Identify which cell holds the provided text, then report its (x, y) central coordinate. 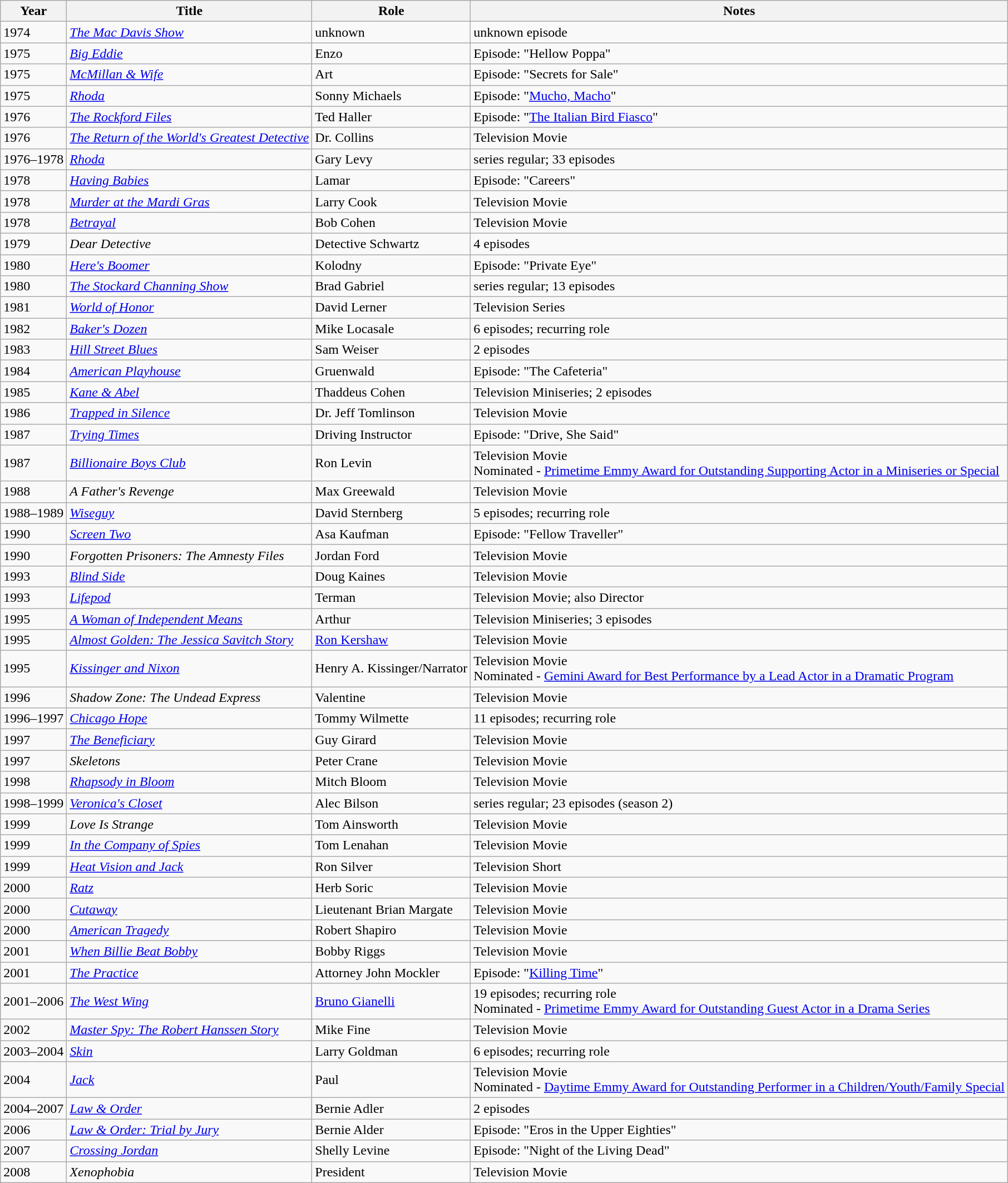
Forgotten Prisoners: The Amnesty Files (189, 555)
1985 (33, 392)
Episode: "Careers" (739, 180)
4 episodes (739, 244)
Dr. Collins (392, 138)
Brad Gabriel (392, 286)
Love Is Strange (189, 824)
1996 (33, 697)
Larry Goldman (392, 1051)
Episode: "Hellow Poppa" (739, 53)
Doug Kaines (392, 576)
Peter Crane (392, 761)
Chicago Hope (189, 719)
series regular; 23 episodes (season 2) (739, 803)
11 episodes; recurring role (739, 719)
Kane & Abel (189, 392)
1986 (33, 413)
Bob Cohen (392, 222)
2004 (33, 1080)
Mitch Bloom (392, 782)
Henry A. Kissinger/Narrator (392, 669)
Veronica's Closet (189, 803)
Wiseguy (189, 513)
Lieutenant Brian Margate (392, 909)
Betrayal (189, 222)
Asa Kaufman (392, 534)
unknown (392, 32)
Television Series (739, 308)
Mike Fine (392, 1030)
2002 (33, 1030)
1996–1997 (33, 719)
A Father's Revenge (189, 492)
Law & Order (189, 1108)
A Woman of Independent Means (189, 619)
Paul (392, 1080)
Ron Levin (392, 463)
The Beneficiary (189, 740)
Episode: "Mucho, Macho" (739, 96)
Year (33, 11)
2006 (33, 1130)
Bobby Riggs (392, 951)
Ron Silver (392, 867)
Role (392, 11)
2003–2004 (33, 1051)
Bernie Adler (392, 1108)
World of Honor (189, 308)
2007 (33, 1151)
The Rockford Files (189, 117)
Valentine (392, 697)
American Tragedy (189, 930)
Skeletons (189, 761)
The Practice (189, 973)
Ratz (189, 888)
Herb Soric (392, 888)
1974 (33, 32)
Xenophobia (189, 1172)
series regular; 33 episodes (739, 159)
Almost Golden: The Jessica Savitch Story (189, 640)
Dr. Jeff Tomlinson (392, 413)
Jordan Ford (392, 555)
Here's Boomer (189, 265)
Tommy Wilmette (392, 719)
1998 (33, 782)
unknown episode (739, 32)
Sonny Michaels (392, 96)
Detective Schwartz (392, 244)
Episode: "Fellow Traveller" (739, 534)
Crossing Jordan (189, 1151)
Episode: "Eros in the Upper Eighties" (739, 1130)
Shadow Zone: The Undead Express (189, 697)
Master Spy: The Robert Hanssen Story (189, 1030)
Shelly Levine (392, 1151)
Driving Instructor (392, 434)
Heat Vision and Jack (189, 867)
Mike Locasale (392, 329)
Television Miniseries; 3 episodes (739, 619)
Screen Two (189, 534)
Kolodny (392, 265)
Murder at the Mardi Gras (189, 201)
Rhapsody in Bloom (189, 782)
Lamar (392, 180)
Dear Detective (189, 244)
2004–2007 (33, 1108)
2001–2006 (33, 1001)
The Stockard Channing Show (189, 286)
19 episodes; recurring roleNominated - Primetime Emmy Award for Outstanding Guest Actor in a Drama Series (739, 1001)
Blind Side (189, 576)
1976–1978 (33, 159)
Episode: "The Cafeteria" (739, 371)
The Mac Davis Show (189, 32)
Gruenwald (392, 371)
1981 (33, 308)
Sam Weiser (392, 350)
Terman (392, 597)
1988 (33, 492)
Bernie Alder (392, 1130)
Episode: "Night of the Living Dead" (739, 1151)
1984 (33, 371)
5 episodes; recurring role (739, 513)
Episode: "The Italian Bird Fiasco" (739, 117)
Max Greewald (392, 492)
Cutaway (189, 909)
Episode: "Private Eye" (739, 265)
Title (189, 11)
Trapped in Silence (189, 413)
Hill Street Blues (189, 350)
Ted Haller (392, 117)
Ron Kershaw (392, 640)
American Playhouse (189, 371)
Bruno Gianelli (392, 1001)
When Billie Beat Bobby (189, 951)
McMillan & Wife (189, 75)
Television Short (739, 867)
Having Babies (189, 180)
Gary Levy (392, 159)
Skin (189, 1051)
Television MovieNominated - Gemini Award for Best Performance by a Lead Actor in a Dramatic Program (739, 669)
Law & Order: Trial by Jury (189, 1130)
Episode: "Drive, She Said" (739, 434)
1979 (33, 244)
Arthur (392, 619)
Television MovieNominated - Daytime Emmy Award for Outstanding Performer in a Children/Youth/Family Special (739, 1080)
Larry Cook (392, 201)
Thaddeus Cohen (392, 392)
1982 (33, 329)
Tom Ainsworth (392, 824)
Television Miniseries; 2 episodes (739, 392)
David Lerner (392, 308)
Art (392, 75)
Alec Bilson (392, 803)
Guy Girard (392, 740)
Jack (189, 1080)
Television Movie; also Director (739, 597)
Enzo (392, 53)
President (392, 1172)
1983 (33, 350)
Trying Times (189, 434)
David Sternberg (392, 513)
Tom Lenahan (392, 845)
Television MovieNominated - Primetime Emmy Award for Outstanding Supporting Actor in a Miniseries or Special (739, 463)
Big Eddie (189, 53)
Attorney John Mockler (392, 973)
In the Company of Spies (189, 845)
2008 (33, 1172)
Kissinger and Nixon (189, 669)
Episode: "Secrets for Sale" (739, 75)
The Return of the World's Greatest Detective (189, 138)
1988–1989 (33, 513)
Billionaire Boys Club (189, 463)
Notes (739, 11)
Robert Shapiro (392, 930)
Episode: "Killing Time" (739, 973)
The West Wing (189, 1001)
1998–1999 (33, 803)
Lifepod (189, 597)
series regular; 13 episodes (739, 286)
Baker's Dozen (189, 329)
